For the text-containing cell, return its midpoint in [x, y] coordinate format. 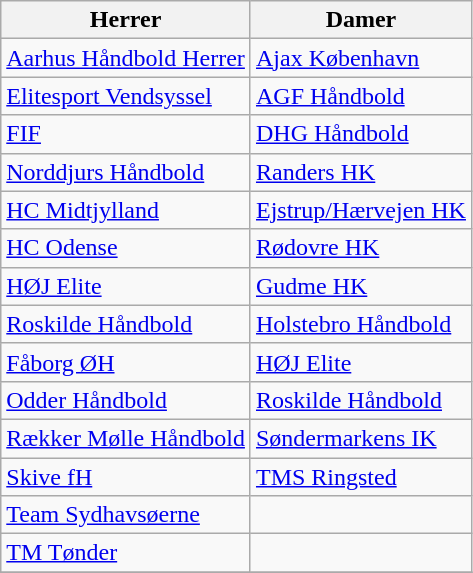
DHG Håndbold [360, 134]
TMS Ringsted [360, 477]
FIF [126, 134]
Fåborg ØH [126, 362]
Holstebro Håndbold [360, 324]
Aarhus Håndbold Herrer [126, 58]
Ejstrup/Hærvejen HK [360, 210]
Ajax København [360, 58]
HC Odense [126, 248]
Gudme HK [360, 286]
Norddjurs Håndbold [126, 172]
AGF Håndbold [360, 96]
Randers HK [360, 172]
Team Sydhavsøerne [126, 515]
Rødovre HK [360, 248]
HC Midtjylland [126, 210]
Odder Håndbold [126, 400]
Søndermarkens IK [360, 438]
Herrer [126, 20]
Elitesport Vendsyssel [126, 96]
Damer [360, 20]
Skive fH [126, 477]
Rækker Mølle Håndbold [126, 438]
TM Tønder [126, 553]
